Provide the [X, Y] coordinate of the cell's center where the given text is located.  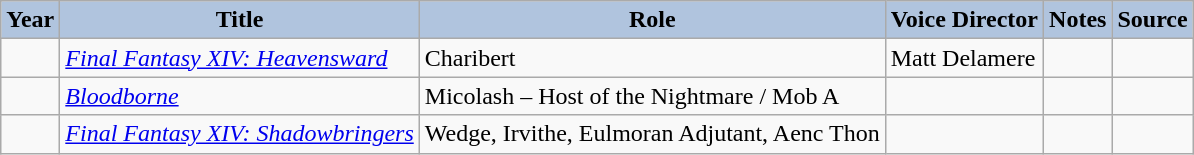
Final Fantasy XIV: Heavensward [240, 58]
Wedge, Irvithe, Eulmoran Adjutant, Aenc Thon [652, 134]
Year [30, 20]
Role [652, 20]
Charibert [652, 58]
Voice Director [964, 20]
Final Fantasy XIV: Shadowbringers [240, 134]
Micolash – Host of the Nightmare / Mob A [652, 96]
Matt Delamere [964, 58]
Notes [1078, 20]
Source [1152, 20]
Bloodborne [240, 96]
Title [240, 20]
